Identify which cell holds the provided text, then report its (x, y) central coordinate. 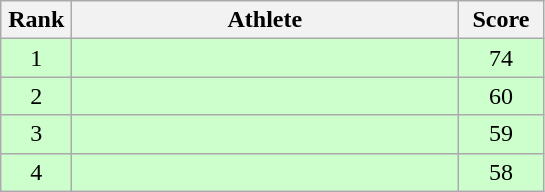
Rank (36, 20)
60 (501, 96)
1 (36, 58)
2 (36, 96)
3 (36, 134)
Athlete (265, 20)
59 (501, 134)
Score (501, 20)
58 (501, 172)
74 (501, 58)
4 (36, 172)
